Detect which cell encompasses the target text, then output its [X, Y] center coordinate. 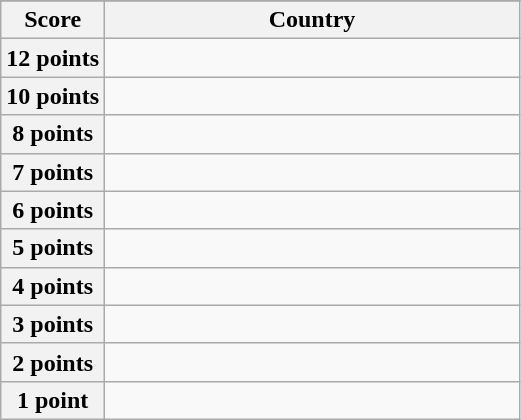
5 points [53, 248]
4 points [53, 286]
3 points [53, 324]
10 points [53, 96]
6 points [53, 210]
1 point [53, 400]
12 points [53, 58]
7 points [53, 172]
2 points [53, 362]
Country [312, 20]
Score [53, 20]
8 points [53, 134]
